Provide the [X, Y] coordinate of the cell's center where the given text is located.  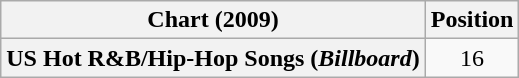
Chart (2009) [213, 20]
US Hot R&B/Hip-Hop Songs (Billboard) [213, 58]
Position [472, 20]
16 [472, 58]
